Capture the cell that displays the provided text and extract its [x, y] central coordinate. 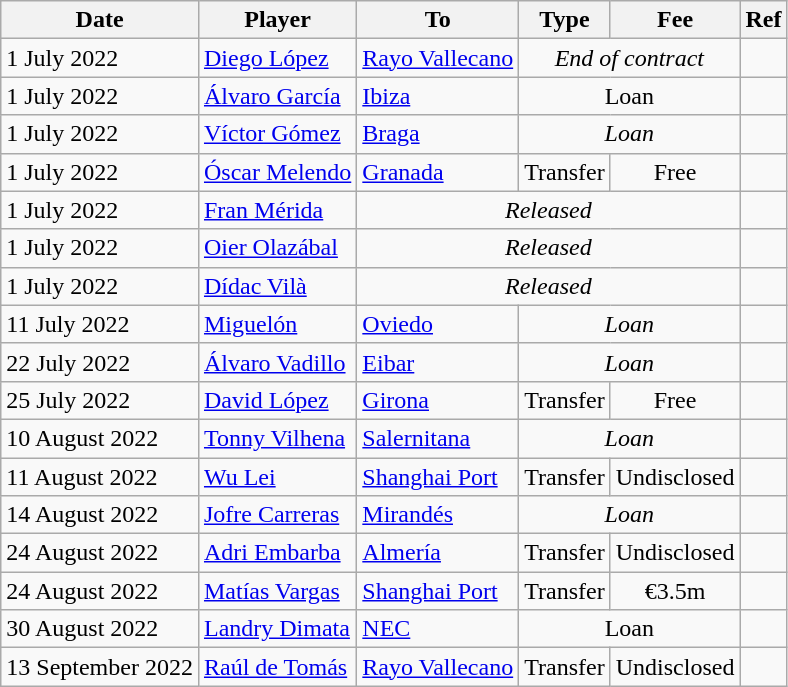
Oier Olazábal [277, 248]
Ibiza [438, 96]
Óscar Melendo [277, 172]
To [438, 20]
Álvaro García [277, 96]
Oviedo [438, 324]
Álvaro Vadillo [277, 362]
Fee [675, 20]
Date [100, 20]
Fran Mérida [277, 210]
Diego López [277, 58]
€3.5m [675, 591]
Jofre Carreras [277, 515]
Wu Lei [277, 477]
Tonny Vilhena [277, 438]
Type [565, 20]
Granada [438, 172]
14 August 2022 [100, 515]
10 August 2022 [100, 438]
Ref [764, 20]
End of contract [630, 58]
13 September 2022 [100, 667]
Salernitana [438, 438]
Almería [438, 553]
11 August 2022 [100, 477]
11 July 2022 [100, 324]
David López [277, 400]
Raúl de Tomás [277, 667]
Adri Embarba [277, 553]
NEC [438, 629]
Eibar [438, 362]
30 August 2022 [100, 629]
Miguelón [277, 324]
Mirandés [438, 515]
Braga [438, 134]
Matías Vargas [277, 591]
Dídac Vilà [277, 286]
Player [277, 20]
Girona [438, 400]
Landry Dimata [277, 629]
22 July 2022 [100, 362]
25 July 2022 [100, 400]
Víctor Gómez [277, 134]
